Locate the cell with the specified text and output its (X, Y) center coordinate. 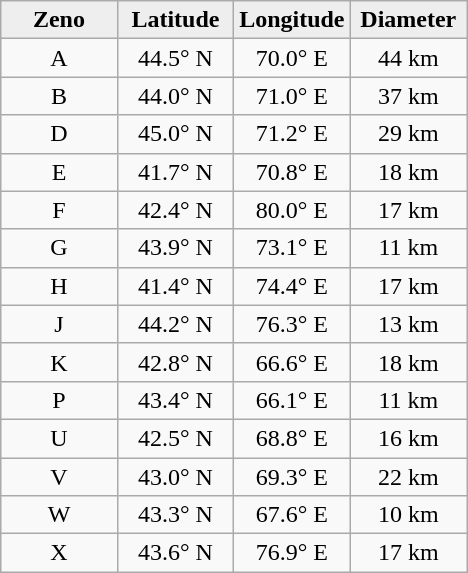
43.9° N (175, 248)
66.1° E (292, 400)
45.0° N (175, 134)
67.6° E (292, 515)
37 km (408, 96)
10 km (408, 515)
43.3° N (175, 515)
16 km (408, 438)
44 km (408, 58)
P (59, 400)
69.3° E (292, 477)
76.9° E (292, 553)
44.5° N (175, 58)
D (59, 134)
43.4° N (175, 400)
42.5° N (175, 438)
B (59, 96)
73.1° E (292, 248)
76.3° E (292, 324)
43.6° N (175, 553)
80.0° E (292, 210)
68.8° E (292, 438)
66.6° E (292, 362)
J (59, 324)
22 km (408, 477)
43.0° N (175, 477)
42.4° N (175, 210)
70.8° E (292, 172)
74.4° E (292, 286)
Zeno (59, 20)
A (59, 58)
E (59, 172)
G (59, 248)
Longitude (292, 20)
44.0° N (175, 96)
Latitude (175, 20)
71.2° E (292, 134)
F (59, 210)
K (59, 362)
Diameter (408, 20)
X (59, 553)
42.8° N (175, 362)
71.0° E (292, 96)
H (59, 286)
29 km (408, 134)
W (59, 515)
70.0° E (292, 58)
41.4° N (175, 286)
41.7° N (175, 172)
U (59, 438)
44.2° N (175, 324)
13 km (408, 324)
V (59, 477)
